Return the [x, y] coordinate for the center point of the cell that contains the specified text.  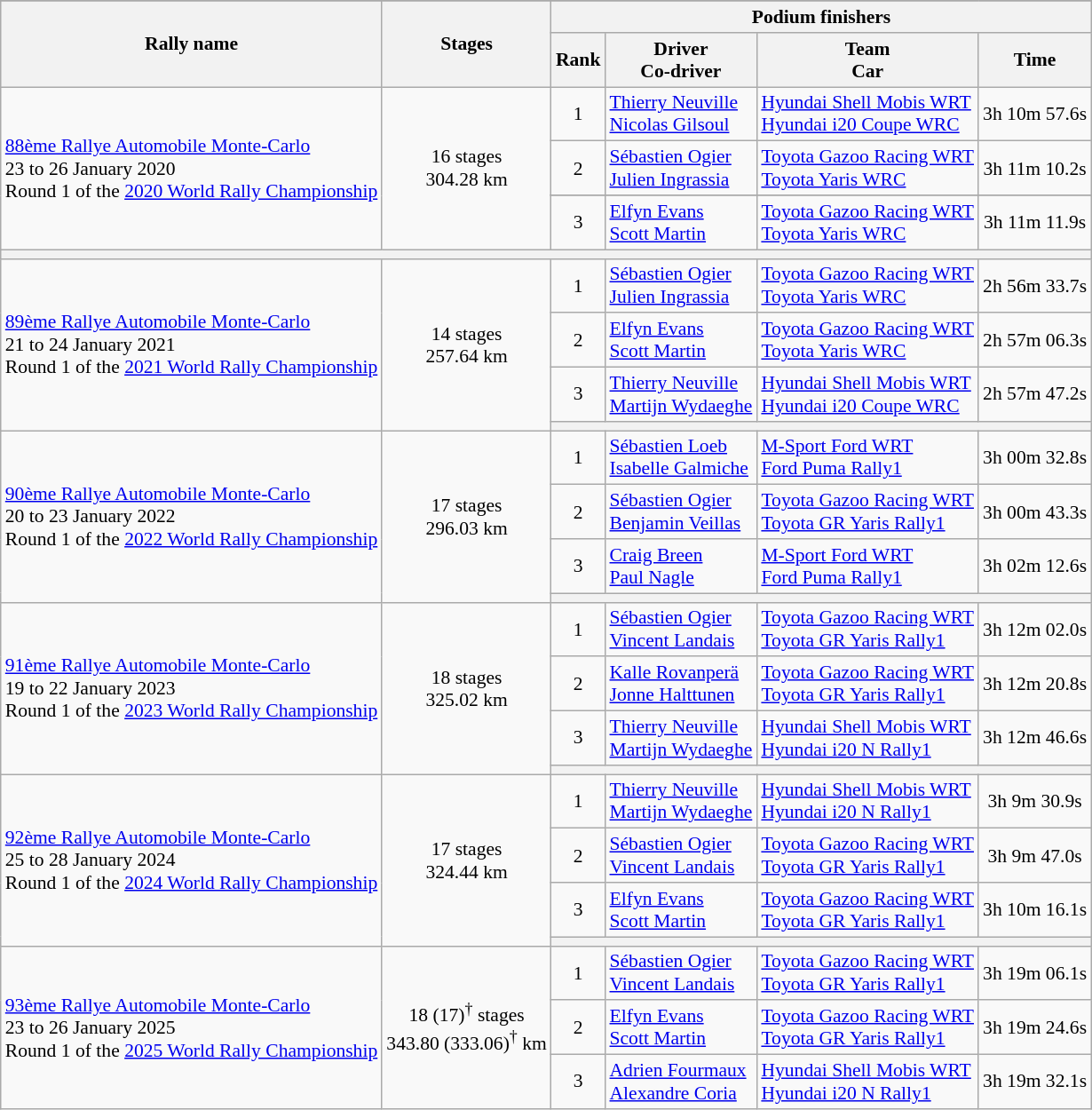
3h 19m 32.1s [1035, 1082]
Kalle Rovanperä Jonne Halttunen [680, 684]
3h 02m 12.6s [1035, 567]
2h 56m 33.7s [1035, 286]
3h 9m 47.0s [1035, 856]
Podium finishers [821, 17]
90ème Rallye Automobile Monte-Carlo 20 to 23 January 2022Round 1 of the 2022 World Rally Championship [192, 517]
Rally name [192, 44]
91ème Rallye Automobile Monte-Carlo 19 to 22 January 2023Round 1 of the 2023 World Rally Championship [192, 688]
Sébastien Loeb Isabelle Galmiche [680, 458]
DriverCo-driver [680, 60]
Rank [579, 60]
3h 19m 24.6s [1035, 1028]
3h 9m 30.9s [1035, 801]
Sébastien Ogier Benjamin Veillas [680, 511]
92ème Rallye Automobile Monte-Carlo 25 to 28 January 2024Round 1 of the 2024 World Rally Championship [192, 860]
3h 11m 10.2s [1035, 169]
3h 12m 02.0s [1035, 629]
2h 57m 06.3s [1035, 341]
88ème Rallye Automobile Monte-Carlo 23 to 26 January 2020Round 1 of the 2020 World Rally Championship [192, 169]
89ème Rallye Automobile Monte-Carlo 21 to 24 January 2021Round 1 of the 2021 World Rally Championship [192, 345]
Time [1035, 60]
16 stages 304.28 km [467, 169]
93ème Rallye Automobile Monte-Carlo 23 to 26 January 2025Round 1 of the 2025 World Rally Championship [192, 1027]
3h 10m 16.1s [1035, 909]
Adrien Fourmaux Alexandre Coria [680, 1082]
3h 11m 11.9s [1035, 222]
17 stages 296.03 km [467, 517]
3h 12m 46.6s [1035, 739]
TeamCar [867, 60]
18 stages 325.02 km [467, 688]
3h 00m 43.3s [1035, 511]
3h 10m 57.6s [1035, 114]
3h 12m 20.8s [1035, 684]
Thierry Neuville Nicolas Gilsoul [680, 114]
2h 57m 47.2s [1035, 394]
14 stages 257.64 km [467, 345]
17 stages 324.44 km [467, 860]
Stages [467, 44]
3h 00m 32.8s [1035, 458]
Craig Breen Paul Nagle [680, 567]
3h 19m 06.1s [1035, 973]
18 (17)† stages 343.80 (333.06)† km [467, 1027]
